Pinpoint the cell where the given text exists, returning its [X, Y] midpoint coordinate. 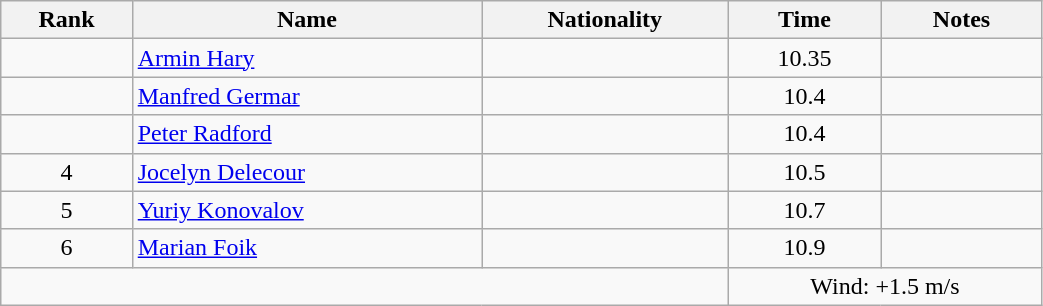
4 [66, 172]
Yuriy Konovalov [306, 210]
10.7 [804, 210]
Notes [962, 20]
Peter Radford [306, 134]
10.5 [804, 172]
10.9 [804, 248]
Armin Hary [306, 58]
6 [66, 248]
Marian Foik [306, 248]
Jocelyn Delecour [306, 172]
Manfred Germar [306, 96]
Name [306, 20]
5 [66, 210]
Rank [66, 20]
Time [804, 20]
Wind: +1.5 m/s [885, 286]
Nationality [605, 20]
10.35 [804, 58]
